Extract the [x, y] coordinate from the center of the cell holding the provided text.  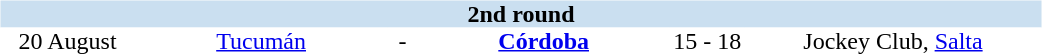
15 - 18 [707, 42]
Jockey Club, Salta [892, 42]
Córdoba [544, 42]
- [403, 42]
Tucumán [262, 42]
20 August [67, 42]
2nd round [520, 14]
